Return the [x, y] coordinate for the center point of the cell that contains the specified text.  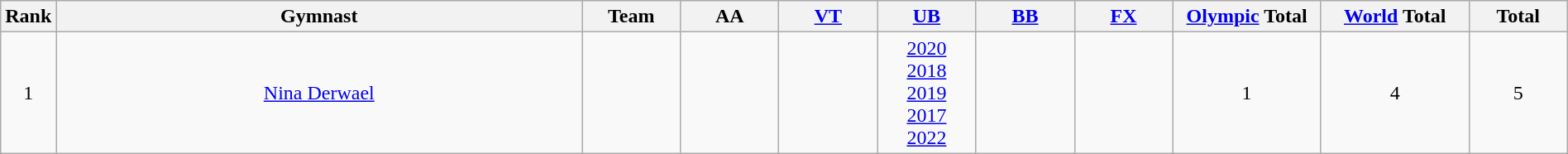
BB [1025, 17]
FX [1123, 17]
World Total [1394, 17]
5 [1518, 93]
AA [729, 17]
Total [1518, 17]
Rank [28, 17]
UB [926, 17]
4 [1394, 93]
Team [632, 17]
2020 2018 2019 2017 2022 [926, 93]
VT [829, 17]
Gymnast [319, 17]
Olympic Total [1247, 17]
Nina Derwael [319, 93]
